Capture the cell that displays the provided text and extract its (x, y) central coordinate. 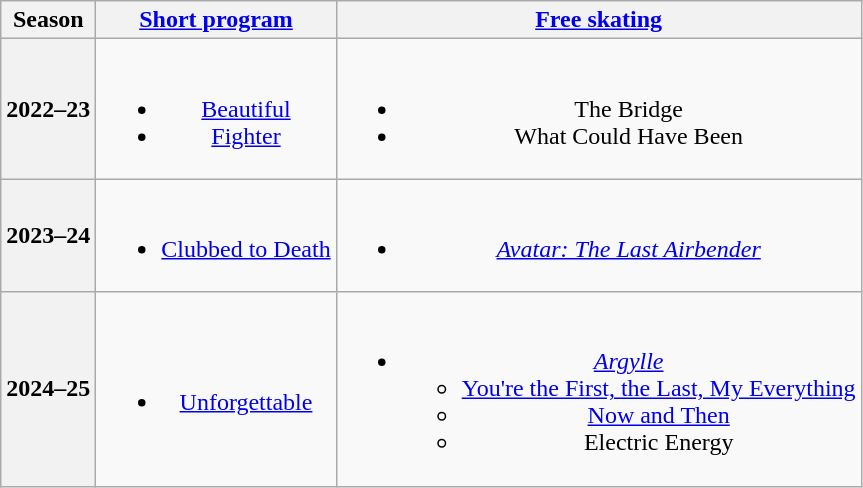
BeautifulFighter (216, 109)
Unforgettable (216, 389)
The BridgeWhat Could Have Been (598, 109)
Short program (216, 20)
Season (48, 20)
2022–23 (48, 109)
2024–25 (48, 389)
Avatar: The Last Airbender (598, 236)
Clubbed to Death (216, 236)
ArgylleYou're the First, the Last, My Everything Now and Then Electric Energy (598, 389)
2023–24 (48, 236)
Free skating (598, 20)
